Find where the given text appears and provide that cell's center as [X, Y] coordinate. 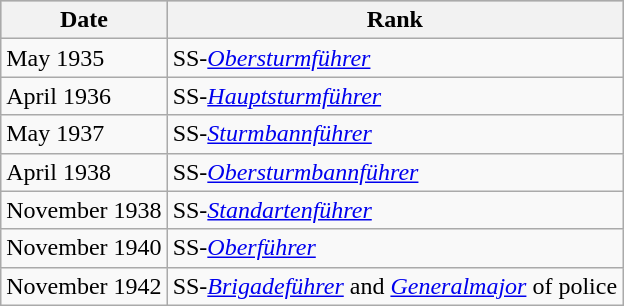
SS-Hauptsturmführer [394, 96]
SS-Standartenführer [394, 210]
November 1940 [84, 248]
SS-Oberführer [394, 248]
SS-Obersturmbannführer [394, 172]
November 1942 [84, 286]
April 1938 [84, 172]
SS-Obersturmführer [394, 58]
Date [84, 20]
Rank [394, 20]
November 1938 [84, 210]
April 1936 [84, 96]
SS-Sturmbannführer [394, 134]
SS-Brigadeführer and Generalmajor of police [394, 286]
May 1937 [84, 134]
May 1935 [84, 58]
